Provide the [x, y] coordinate of the cell's center where the given text is located.  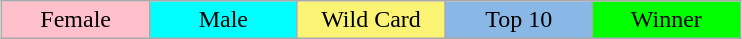
Female [76, 20]
Winner [666, 20]
Top 10 [519, 20]
Male [224, 20]
Wild Card [371, 20]
